Extract the (X, Y) coordinate from the center of the cell holding the provided text.  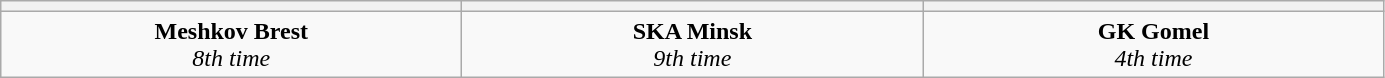
SKA Minsk9th time (692, 44)
Meshkov Brest8th time (232, 44)
GK Gomel4th time (1154, 44)
